Search for the cell housing the specified text and yield its [x, y] center coordinate. 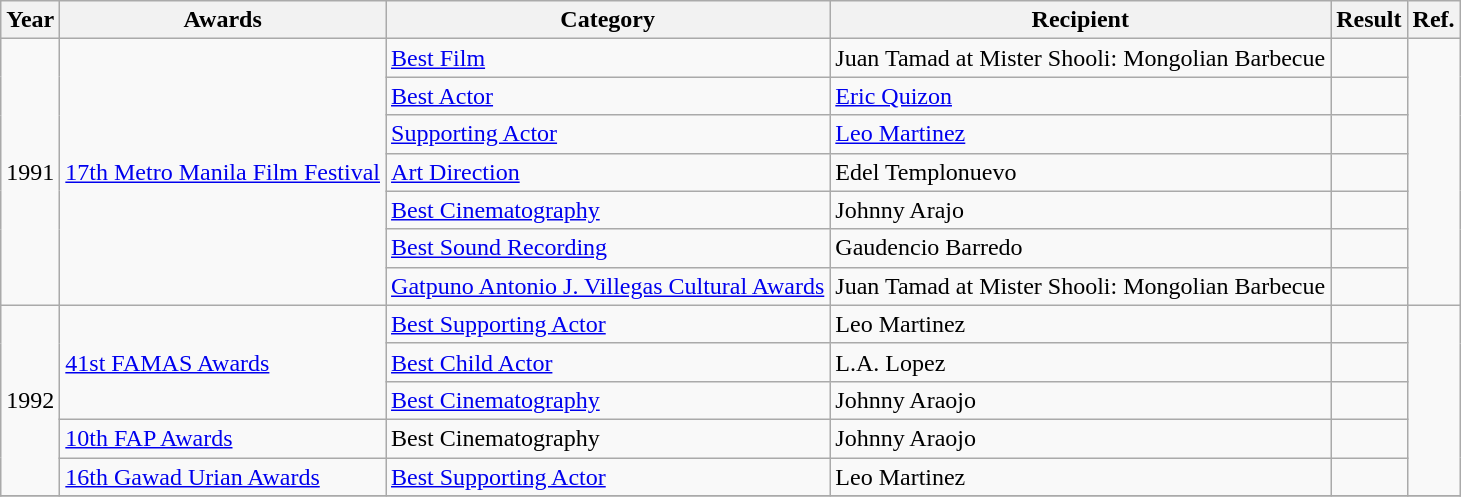
Eric Quizon [1080, 96]
1992 [30, 400]
L.A. Lopez [1080, 362]
Johnny Arajo [1080, 210]
Year [30, 20]
10th FAP Awards [223, 438]
Gatpuno Antonio J. Villegas Cultural Awards [608, 286]
Ref. [1434, 20]
Art Direction [608, 172]
Awards [223, 20]
17th Metro Manila Film Festival [223, 172]
Best Child Actor [608, 362]
Gaudencio Barredo [1080, 248]
16th Gawad Urian Awards [223, 477]
Edel Templonuevo [1080, 172]
Best Sound Recording [608, 248]
Best Actor [608, 96]
Result [1369, 20]
Category [608, 20]
Recipient [1080, 20]
Best Film [608, 58]
1991 [30, 172]
41st FAMAS Awards [223, 362]
Supporting Actor [608, 134]
